Extract the [x, y] coordinate from the center of the cell holding the provided text.  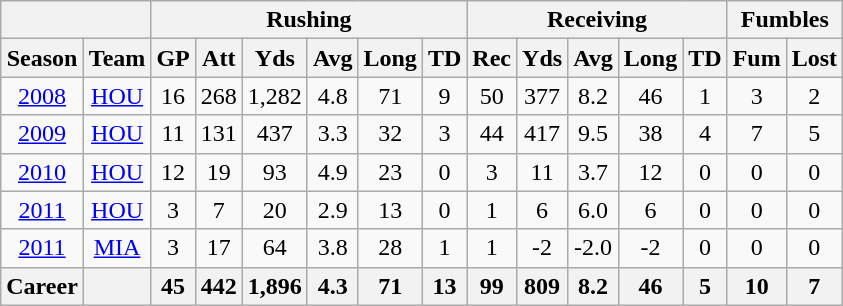
2 [814, 96]
Att [218, 58]
1,896 [274, 286]
Rushing [309, 20]
Receiving [597, 20]
45 [173, 286]
2008 [42, 96]
Team [117, 58]
50 [492, 96]
2009 [42, 134]
Fumbles [784, 20]
4.8 [332, 96]
23 [390, 172]
6.0 [594, 210]
3.8 [332, 248]
9.5 [594, 134]
4 [705, 134]
2.9 [332, 210]
3.7 [594, 172]
44 [492, 134]
64 [274, 248]
131 [218, 134]
38 [650, 134]
268 [218, 96]
GP [173, 58]
417 [542, 134]
3.3 [332, 134]
Career [42, 286]
99 [492, 286]
4.9 [332, 172]
1,282 [274, 96]
28 [390, 248]
9 [444, 96]
20 [274, 210]
437 [274, 134]
10 [756, 286]
Season [42, 58]
2010 [42, 172]
Rec [492, 58]
442 [218, 286]
19 [218, 172]
MIA [117, 248]
32 [390, 134]
809 [542, 286]
Lost [814, 58]
16 [173, 96]
17 [218, 248]
4.3 [332, 286]
377 [542, 96]
Fum [756, 58]
-2.0 [594, 248]
93 [274, 172]
